Detect which cell encompasses the target text, then output its (X, Y) center coordinate. 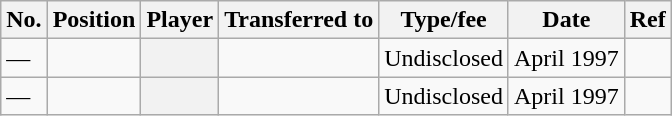
Date (566, 20)
No. (24, 20)
Type/fee (444, 20)
Player (180, 20)
Transferred to (299, 20)
Ref (648, 20)
Position (94, 20)
